Scan for the cell matching the given text and deliver its (x, y) coordinate at center. 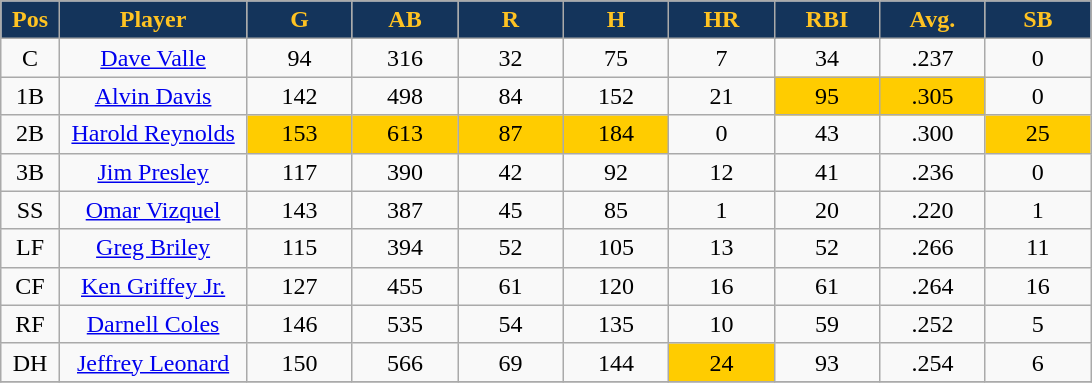
115 (300, 248)
.252 (932, 324)
135 (616, 324)
DH (30, 362)
45 (510, 210)
394 (404, 248)
69 (510, 362)
.266 (932, 248)
12 (722, 172)
5 (1038, 324)
21 (722, 96)
Jim Presley (153, 172)
150 (300, 362)
RF (30, 324)
32 (510, 58)
.300 (932, 134)
92 (616, 172)
2B (30, 134)
Darnell Coles (153, 324)
Harold Reynolds (153, 134)
43 (826, 134)
Ken Griffey Jr. (153, 286)
87 (510, 134)
1B (30, 96)
Greg Briley (153, 248)
20 (826, 210)
93 (826, 362)
C (30, 58)
Alvin Davis (153, 96)
54 (510, 324)
42 (510, 172)
.254 (932, 362)
6 (1038, 362)
Jeffrey Leonard (153, 362)
SB (1038, 20)
120 (616, 286)
Dave Valle (153, 58)
95 (826, 96)
25 (1038, 134)
498 (404, 96)
.264 (932, 286)
.220 (932, 210)
LF (30, 248)
84 (510, 96)
Avg. (932, 20)
613 (404, 134)
144 (616, 362)
.305 (932, 96)
142 (300, 96)
Pos (30, 20)
117 (300, 172)
CF (30, 286)
387 (404, 210)
75 (616, 58)
34 (826, 58)
AB (404, 20)
143 (300, 210)
566 (404, 362)
10 (722, 324)
HR (722, 20)
535 (404, 324)
H (616, 20)
Omar Vizquel (153, 210)
11 (1038, 248)
153 (300, 134)
94 (300, 58)
.236 (932, 172)
316 (404, 58)
SS (30, 210)
127 (300, 286)
3B (30, 172)
.237 (932, 58)
390 (404, 172)
152 (616, 96)
184 (616, 134)
RBI (826, 20)
146 (300, 324)
455 (404, 286)
Player (153, 20)
7 (722, 58)
R (510, 20)
G (300, 20)
59 (826, 324)
41 (826, 172)
13 (722, 248)
85 (616, 210)
24 (722, 362)
105 (616, 248)
